Determine the [X, Y] coordinate at the center of the cell enclosing the given text.  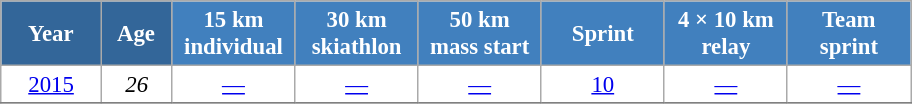
10 [602, 85]
2015 [52, 85]
4 × 10 km relay [726, 34]
26 [136, 85]
Age [136, 34]
Sprint [602, 34]
Year [52, 34]
30 km skiathlon [356, 34]
50 km mass start [480, 34]
Team sprint [848, 34]
15 km individual [234, 34]
